For the text-containing cell, return its midpoint in [x, y] coordinate format. 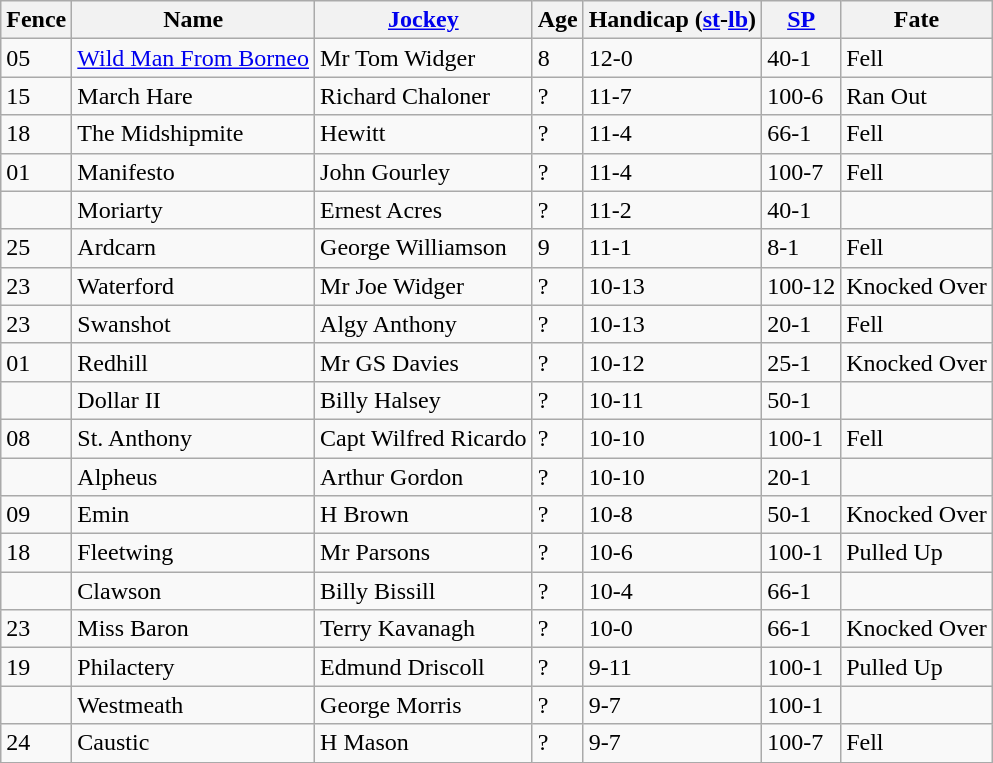
Richard Chaloner [424, 96]
10-4 [672, 591]
George Williamson [424, 248]
Clawson [194, 591]
100-12 [802, 286]
25-1 [802, 362]
Philactery [194, 667]
George Morris [424, 705]
Swanshot [194, 324]
Waterford [194, 286]
Billy Halsey [424, 400]
11-1 [672, 248]
Fleetwing [194, 553]
9 [558, 248]
10-0 [672, 629]
24 [36, 743]
11-2 [672, 210]
Mr GS Davies [424, 362]
9-11 [672, 667]
Moriarty [194, 210]
The Midshipmite [194, 134]
Dollar II [194, 400]
Mr Parsons [424, 553]
H Brown [424, 515]
Westmeath [194, 705]
11-7 [672, 96]
100-6 [802, 96]
Billy Bissill [424, 591]
8-1 [802, 248]
Jockey [424, 20]
Hewitt [424, 134]
8 [558, 58]
25 [36, 248]
08 [36, 438]
Caustic [194, 743]
15 [36, 96]
Miss Baron [194, 629]
Manifesto [194, 172]
Name [194, 20]
Age [558, 20]
10-11 [672, 400]
Handicap (st-lb) [672, 20]
Mr Tom Widger [424, 58]
Ran Out [917, 96]
H Mason [424, 743]
Wild Man From Borneo [194, 58]
Capt Wilfred Ricardo [424, 438]
Ardcarn [194, 248]
Algy Anthony [424, 324]
12-0 [672, 58]
Edmund Driscoll [424, 667]
09 [36, 515]
05 [36, 58]
John Gourley [424, 172]
Emin [194, 515]
19 [36, 667]
Terry Kavanagh [424, 629]
10-6 [672, 553]
March Hare [194, 96]
Fence [36, 20]
10-8 [672, 515]
10-12 [672, 362]
Fate [917, 20]
Redhill [194, 362]
St. Anthony [194, 438]
Mr Joe Widger [424, 286]
Ernest Acres [424, 210]
Arthur Gordon [424, 477]
Alpheus [194, 477]
SP [802, 20]
